Return the (X, Y) coordinate for the center point of the cell that contains the specified text.  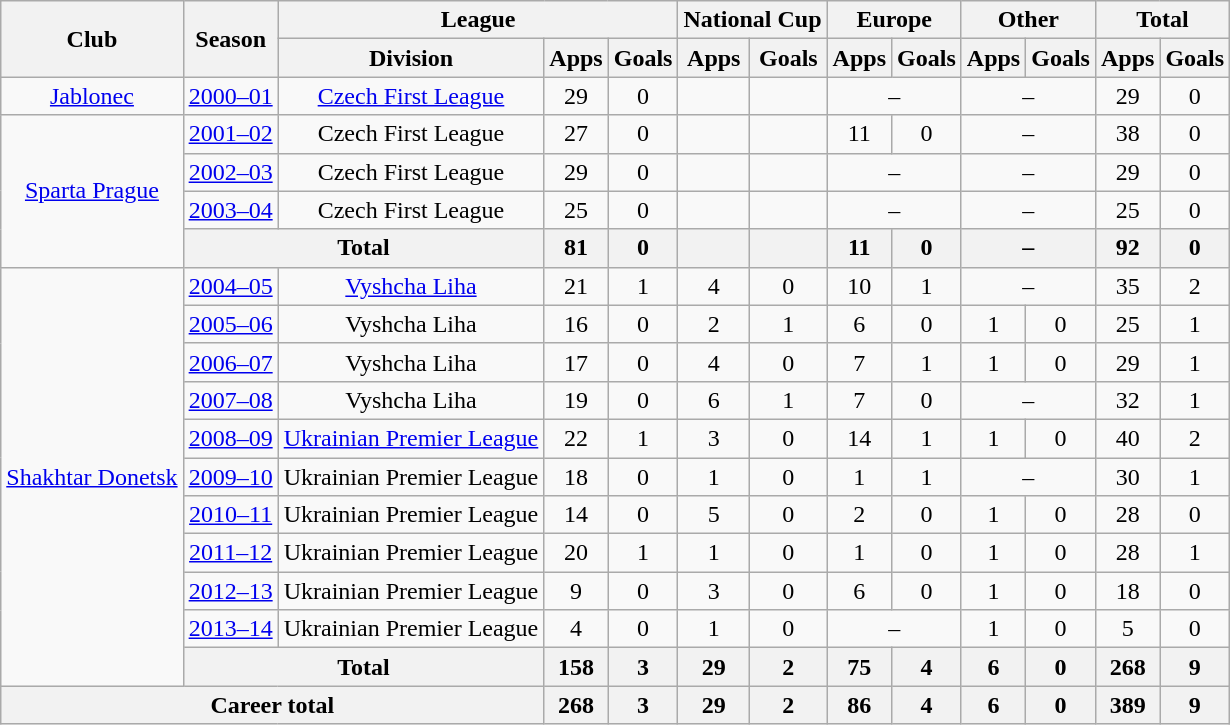
21 (576, 286)
16 (576, 324)
League (478, 20)
40 (1127, 438)
2009–10 (230, 477)
30 (1127, 477)
38 (1127, 134)
27 (576, 134)
2003–04 (230, 210)
17 (576, 362)
Sparta Prague (92, 191)
20 (576, 553)
Jablonec (92, 96)
2001–02 (230, 134)
2008–09 (230, 438)
2012–13 (230, 591)
Season (230, 39)
National Cup (752, 20)
75 (859, 667)
2006–07 (230, 362)
86 (859, 705)
Club (92, 39)
Other (1028, 20)
2010–11 (230, 515)
32 (1127, 400)
Division (411, 58)
2011–12 (230, 553)
2007–08 (230, 400)
2005–06 (230, 324)
35 (1127, 286)
158 (576, 667)
2002–03 (230, 172)
2004–05 (230, 286)
Europe (894, 20)
389 (1127, 705)
2013–14 (230, 629)
19 (576, 400)
22 (576, 438)
Career total (272, 705)
Shakhtar Donetsk (92, 476)
10 (859, 286)
81 (576, 248)
92 (1127, 248)
2000–01 (230, 96)
